Pinpoint the cell where the given text exists, returning its (X, Y) midpoint coordinate. 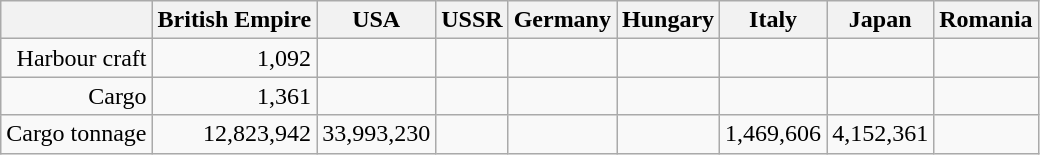
Harbour craft (76, 58)
USA (376, 20)
Hungary (668, 20)
Romania (986, 20)
Cargo tonnage (76, 134)
33,993,230 (376, 134)
Japan (880, 20)
Italy (774, 20)
1,361 (234, 96)
1,092 (234, 58)
1,469,606 (774, 134)
USSR (472, 20)
12,823,942 (234, 134)
Germany (562, 20)
British Empire (234, 20)
4,152,361 (880, 134)
Cargo (76, 96)
